Pinpoint the cell where the given text exists, returning its (X, Y) midpoint coordinate. 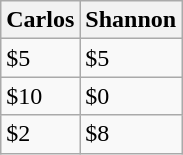
$0 (131, 96)
Shannon (131, 20)
$8 (131, 134)
$10 (40, 96)
$2 (40, 134)
Carlos (40, 20)
